Provide the [x, y] coordinate of the cell's center where the given text is located.  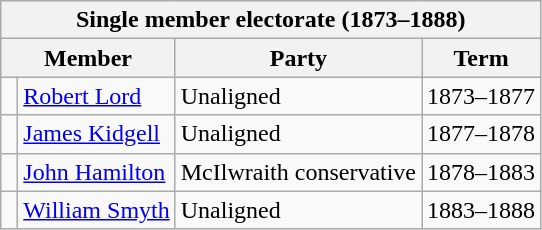
Robert Lord [96, 96]
Party [298, 58]
1873–1877 [482, 96]
McIlwraith conservative [298, 172]
Member [88, 58]
1877–1878 [482, 134]
1883–1888 [482, 210]
1878–1883 [482, 172]
James Kidgell [96, 134]
Term [482, 58]
John Hamilton [96, 172]
William Smyth [96, 210]
Single member electorate (1873–1888) [271, 20]
